Locate the cell with the specified text and output its (x, y) center coordinate. 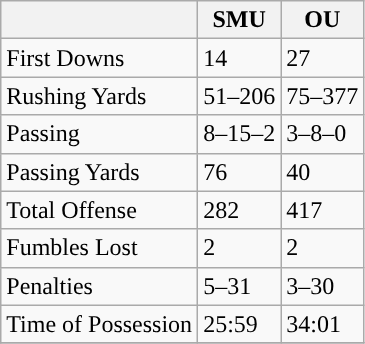
3–8–0 (322, 134)
Time of Possession (100, 324)
75–377 (322, 96)
14 (240, 58)
25:59 (240, 324)
51–206 (240, 96)
Fumbles Lost (100, 248)
3–30 (322, 286)
Rushing Yards (100, 96)
SMU (240, 20)
Passing (100, 134)
Penalties (100, 286)
27 (322, 58)
OU (322, 20)
5–31 (240, 286)
Total Offense (100, 210)
Passing Yards (100, 172)
First Downs (100, 58)
76 (240, 172)
34:01 (322, 324)
40 (322, 172)
8–15–2 (240, 134)
417 (322, 210)
282 (240, 210)
